Return the [X, Y] coordinate for the center point of the cell that contains the specified text.  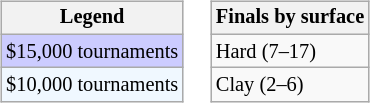
$10,000 tournaments [92, 85]
Legend [92, 18]
Hard (7–17) [290, 51]
Finals by surface [290, 18]
Clay (2–6) [290, 85]
$15,000 tournaments [92, 51]
